Provide the (x, y) coordinate of the cell's center where the given text is located.  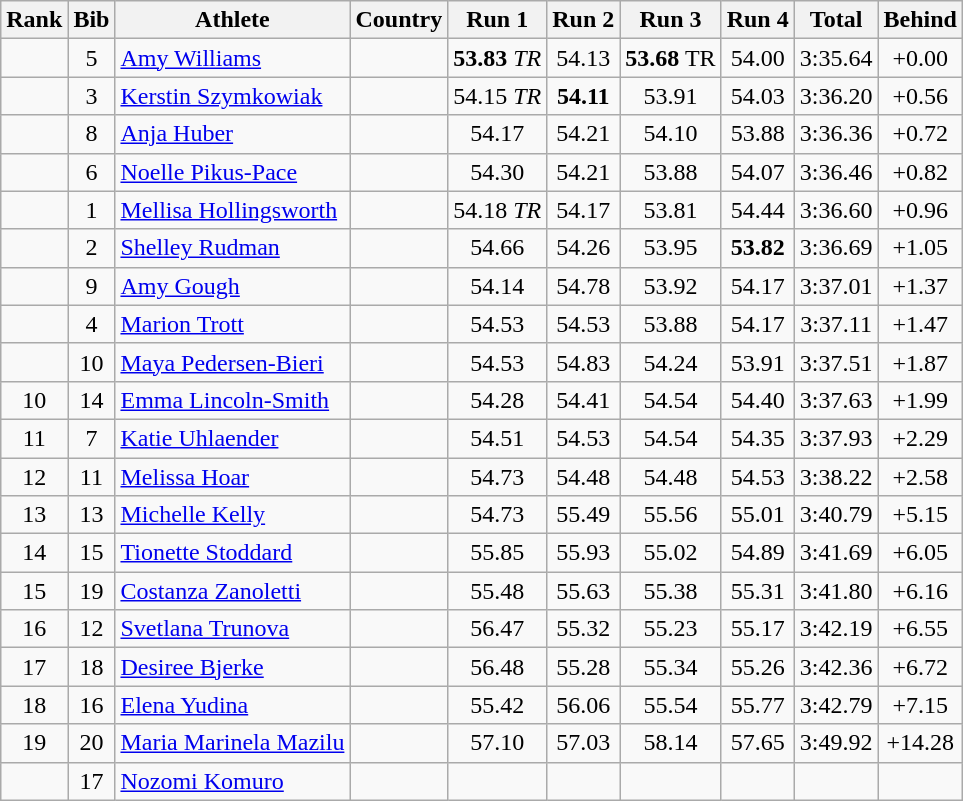
+6.55 (920, 629)
55.63 (584, 591)
55.17 (758, 629)
53.95 (670, 248)
57.65 (758, 743)
56.48 (498, 667)
3:37.93 (836, 438)
7 (92, 438)
Run 3 (670, 20)
54.00 (758, 58)
+6.72 (920, 667)
Athlete (232, 20)
+0.82 (920, 172)
54.66 (498, 248)
4 (92, 324)
+6.05 (920, 553)
Katie Uhlaender (232, 438)
54.44 (758, 210)
54.11 (584, 96)
Michelle Kelly (232, 515)
56.47 (498, 629)
Mellisa Hollingsworth (232, 210)
53.82 (758, 248)
+2.29 (920, 438)
3:37.63 (836, 400)
3:36.20 (836, 96)
54.78 (584, 286)
54.89 (758, 553)
Emma Lincoln-Smith (232, 400)
3:37.01 (836, 286)
53.81 (670, 210)
3:42.36 (836, 667)
5 (92, 58)
3:42.79 (836, 705)
1 (92, 210)
3:36.60 (836, 210)
Elena Yudina (232, 705)
54.51 (498, 438)
57.03 (584, 743)
+1.05 (920, 248)
55.49 (584, 515)
54.26 (584, 248)
Run 4 (758, 20)
54.28 (498, 400)
Kerstin Szymkowiak (232, 96)
+6.16 (920, 591)
+0.56 (920, 96)
Maya Pedersen-Bieri (232, 362)
3:36.36 (836, 134)
54.07 (758, 172)
Desiree Bjerke (232, 667)
Svetlana Trunova (232, 629)
Noelle Pikus-Pace (232, 172)
Amy Williams (232, 58)
+7.15 (920, 705)
Anja Huber (232, 134)
Nozomi Komuro (232, 781)
55.28 (584, 667)
54.40 (758, 400)
+14.28 (920, 743)
55.93 (584, 553)
58.14 (670, 743)
3:36.69 (836, 248)
55.85 (498, 553)
2 (92, 248)
3:40.79 (836, 515)
6 (92, 172)
56.06 (584, 705)
Run 1 (498, 20)
53.83 TR (498, 58)
3:41.69 (836, 553)
54.24 (670, 362)
55.31 (758, 591)
53.68 TR (670, 58)
20 (92, 743)
55.54 (670, 705)
Rank (34, 20)
54.14 (498, 286)
Amy Gough (232, 286)
3:49.92 (836, 743)
Marion Trott (232, 324)
8 (92, 134)
+1.99 (920, 400)
54.03 (758, 96)
Costanza Zanoletti (232, 591)
+1.47 (920, 324)
Shelley Rudman (232, 248)
Behind (920, 20)
54.13 (584, 58)
54.35 (758, 438)
Melissa Hoar (232, 477)
55.23 (670, 629)
55.34 (670, 667)
54.15 TR (498, 96)
3:37.11 (836, 324)
+1.87 (920, 362)
55.02 (670, 553)
Country (399, 20)
+0.00 (920, 58)
+1.37 (920, 286)
Bib (92, 20)
54.10 (670, 134)
3:38.22 (836, 477)
55.42 (498, 705)
54.30 (498, 172)
Maria Marinela Mazilu (232, 743)
54.83 (584, 362)
3 (92, 96)
3:36.46 (836, 172)
3:42.19 (836, 629)
Run 2 (584, 20)
54.41 (584, 400)
55.38 (670, 591)
+0.72 (920, 134)
+2.58 (920, 477)
3:41.80 (836, 591)
+0.96 (920, 210)
Tionette Stoddard (232, 553)
54.18 TR (498, 210)
3:37.51 (836, 362)
55.56 (670, 515)
53.92 (670, 286)
3:35.64 (836, 58)
Total (836, 20)
55.32 (584, 629)
57.10 (498, 743)
55.48 (498, 591)
55.77 (758, 705)
55.01 (758, 515)
9 (92, 286)
55.26 (758, 667)
+5.15 (920, 515)
